Capture the cell that displays the provided text and extract its (x, y) central coordinate. 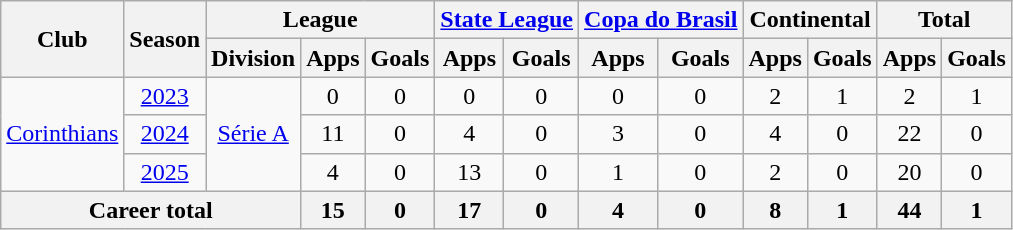
State League (507, 20)
13 (470, 172)
League (320, 20)
15 (333, 210)
22 (909, 134)
Career total (151, 210)
Continental (810, 20)
2023 (165, 96)
Copa do Brasil (661, 20)
3 (618, 134)
Division (254, 58)
20 (909, 172)
Club (62, 39)
8 (775, 210)
Corinthians (62, 134)
17 (470, 210)
Série A (254, 134)
2024 (165, 134)
Total (944, 20)
Season (165, 39)
11 (333, 134)
44 (909, 210)
2025 (165, 172)
